Search for the cell housing the specified text and yield its [X, Y] center coordinate. 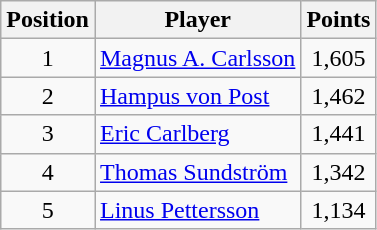
Linus Pettersson [197, 210]
1,462 [338, 96]
Thomas Sundström [197, 172]
Eric Carlberg [197, 134]
3 [48, 134]
Player [197, 20]
1,342 [338, 172]
1 [48, 58]
Points [338, 20]
1,441 [338, 134]
4 [48, 172]
5 [48, 210]
Magnus A. Carlsson [197, 58]
Position [48, 20]
Hampus von Post [197, 96]
1,605 [338, 58]
1,134 [338, 210]
2 [48, 96]
